Return the [x, y] coordinate for the center point of the cell that contains the specified text.  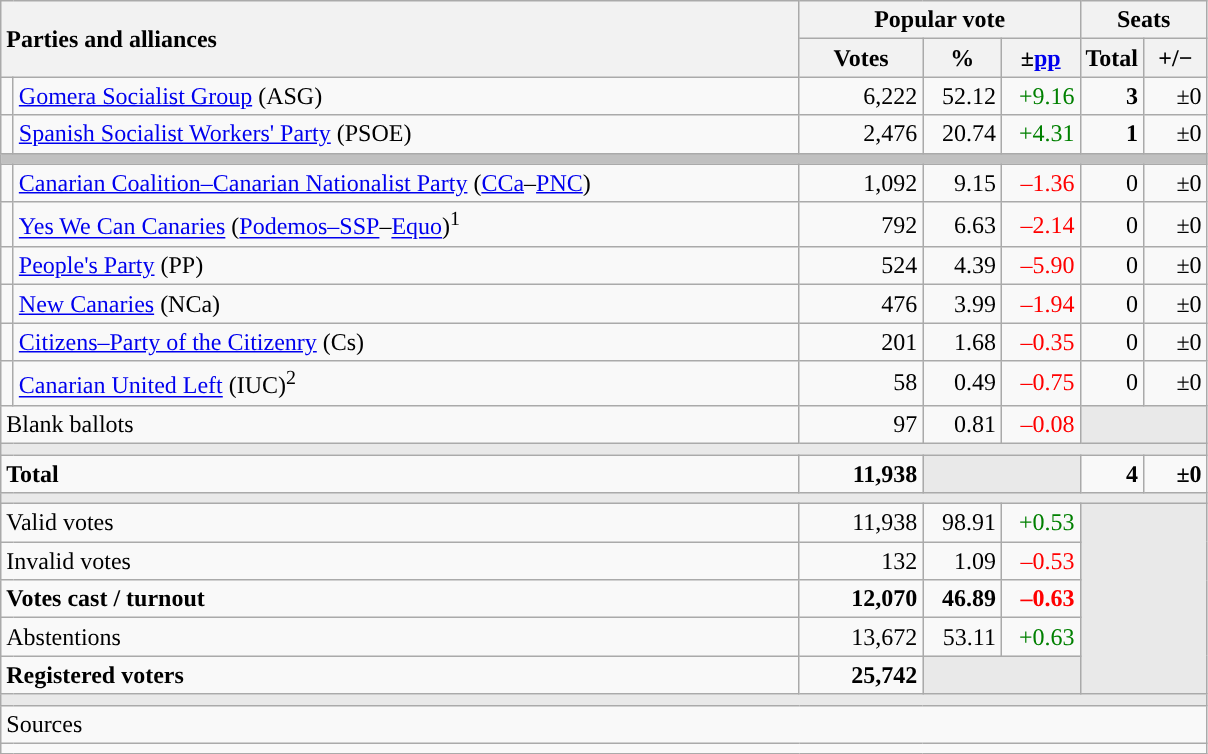
New Canaries (NCa) [406, 304]
–0.35 [1040, 342]
Seats [1144, 20]
Abstentions [400, 637]
0.81 [962, 424]
+0.53 [1040, 523]
Gomera Socialist Group (ASG) [406, 96]
–2.14 [1040, 224]
1 [1112, 134]
12,070 [861, 599]
+0.63 [1040, 637]
Spanish Socialist Workers' Party (PSOE) [406, 134]
Canarian Coalition–Canarian Nationalist Party (CCa–PNC) [406, 183]
Citizens–Party of the Citizenry (Cs) [406, 342]
±pp [1040, 58]
% [962, 58]
Sources [604, 724]
Valid votes [400, 523]
4.39 [962, 266]
9.15 [962, 183]
476 [861, 304]
524 [861, 266]
13,672 [861, 637]
3.99 [962, 304]
Registered voters [400, 675]
Votes [861, 58]
People's Party (PP) [406, 266]
201 [861, 342]
Popular vote [940, 20]
46.89 [962, 599]
+4.31 [1040, 134]
2,476 [861, 134]
53.11 [962, 637]
Yes We Can Canaries (Podemos–SSP–Equo)1 [406, 224]
1,092 [861, 183]
–5.90 [1040, 266]
6,222 [861, 96]
4 [1112, 474]
3 [1112, 96]
Parties and alliances [400, 39]
1.09 [962, 561]
97 [861, 424]
0.49 [962, 384]
–0.08 [1040, 424]
792 [861, 224]
Invalid votes [400, 561]
+/− [1176, 58]
+9.16 [1040, 96]
25,742 [861, 675]
–1.94 [1040, 304]
Votes cast / turnout [400, 599]
Canarian United Left (IUC)2 [406, 384]
20.74 [962, 134]
132 [861, 561]
98.91 [962, 523]
–0.75 [1040, 384]
52.12 [962, 96]
6.63 [962, 224]
–1.36 [1040, 183]
–0.63 [1040, 599]
Blank ballots [400, 424]
58 [861, 384]
–0.53 [1040, 561]
1.68 [962, 342]
